Extract the (X, Y) coordinate from the center of the cell holding the provided text.  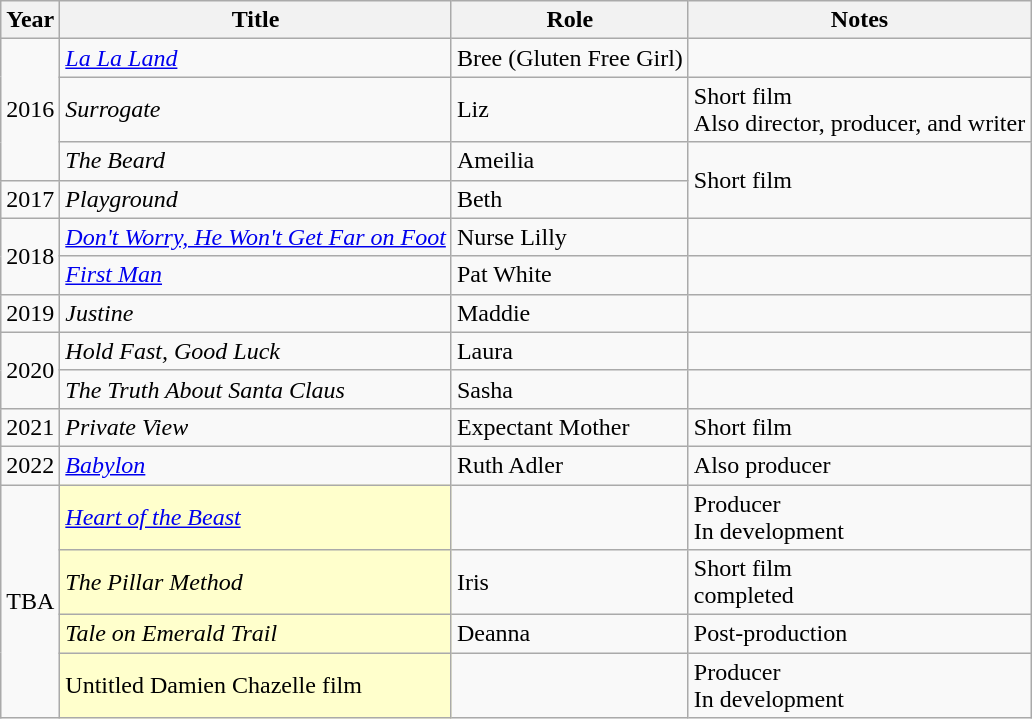
2019 (30, 313)
Post-production (859, 634)
Year (30, 20)
Babylon (256, 465)
Bree (Gluten Free Girl) (570, 58)
Tale on Emerald Trail (256, 634)
2017 (30, 199)
The Truth About Santa Claus (256, 389)
Title (256, 20)
Beth (570, 199)
2022 (30, 465)
The Pillar Method (256, 582)
TBA (30, 600)
Deanna (570, 634)
Maddie (570, 313)
Pat White (570, 275)
Sasha (570, 389)
2016 (30, 110)
The Beard (256, 161)
Ameilia (570, 161)
2020 (30, 370)
Playground (256, 199)
Nurse Lilly (570, 237)
Justine (256, 313)
Surrogate (256, 110)
Ruth Adler (570, 465)
Untitled Damien Chazelle film (256, 686)
Expectant Mother (570, 427)
Short filmAlso director, producer, and writer (859, 110)
2018 (30, 256)
Private View (256, 427)
La La Land (256, 58)
Don't Worry, He Won't Get Far on Foot (256, 237)
Iris (570, 582)
Laura (570, 351)
Heart of the Beast (256, 516)
Also producer (859, 465)
Short filmcompleted (859, 582)
Liz (570, 110)
First Man (256, 275)
2021 (30, 427)
Notes (859, 20)
Role (570, 20)
Hold Fast, Good Luck (256, 351)
